Pinpoint the cell where the given text exists, returning its (X, Y) midpoint coordinate. 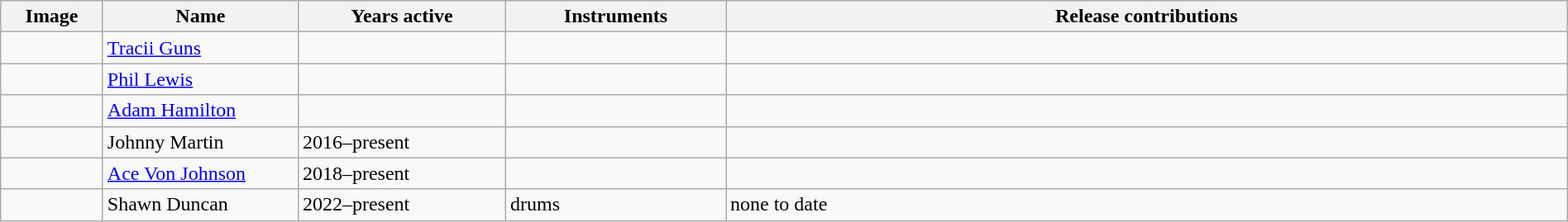
none to date (1147, 205)
2016–present (402, 142)
Adam Hamilton (200, 111)
drums (615, 205)
Tracii Guns (200, 48)
Johnny Martin (200, 142)
Years active (402, 17)
Instruments (615, 17)
Name (200, 17)
Release contributions (1147, 17)
Shawn Duncan (200, 205)
2018–present (402, 173)
Image (52, 17)
2022–present (402, 205)
Ace Von Johnson (200, 173)
Phil Lewis (200, 79)
